Identify which cell holds the provided text, then report its (X, Y) central coordinate. 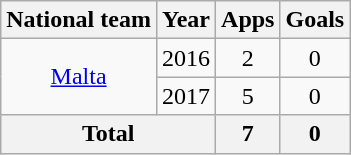
2016 (186, 58)
Year (186, 20)
National team (79, 20)
7 (248, 134)
2 (248, 58)
Apps (248, 20)
2017 (186, 96)
Total (108, 134)
Goals (315, 20)
Malta (79, 77)
5 (248, 96)
